Detect which cell encompasses the target text, then output its (x, y) center coordinate. 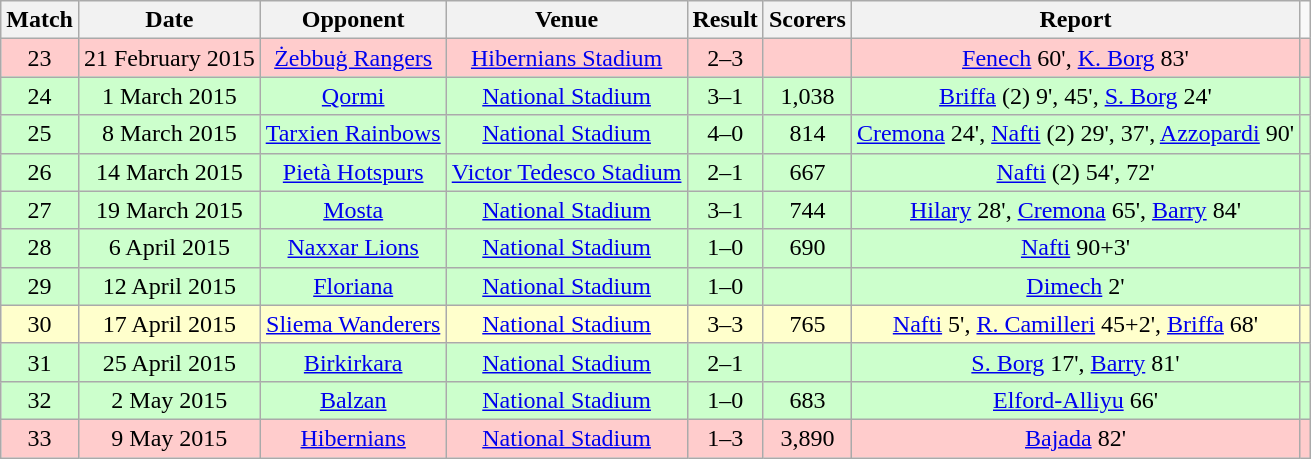
Cremona 24', Nafti (2) 29', 37', Azzopardi 90' (1075, 134)
29 (40, 286)
S. Borg 17', Barry 81' (1075, 362)
Hilary 28', Cremona 65', Barry 84' (1075, 210)
Tarxien Rainbows (353, 134)
814 (807, 134)
3,890 (807, 438)
Hibernians (353, 438)
Dimech 2' (1075, 286)
Date (169, 20)
24 (40, 96)
21 February 2015 (169, 58)
14 March 2015 (169, 172)
4–0 (725, 134)
Floriana (353, 286)
32 (40, 400)
765 (807, 324)
Naxxar Lions (353, 248)
26 (40, 172)
Fenech 60', K. Borg 83' (1075, 58)
25 (40, 134)
Bajada 82' (1075, 438)
Nafti 5', R. Camilleri 45+2', Briffa 68' (1075, 324)
Sliema Wanderers (353, 324)
Victor Tedesco Stadium (566, 172)
Nafti 90+3' (1075, 248)
Elford-Alliyu 66' (1075, 400)
8 March 2015 (169, 134)
Scorers (807, 20)
683 (807, 400)
2–3 (725, 58)
Briffa (2) 9', 45', S. Borg 24' (1075, 96)
Nafti (2) 54', 72' (1075, 172)
Venue (566, 20)
23 (40, 58)
Birkirkara (353, 362)
6 April 2015 (169, 248)
19 March 2015 (169, 210)
1,038 (807, 96)
33 (40, 438)
Hibernians Stadium (566, 58)
1–3 (725, 438)
Pietà Hotspurs (353, 172)
3–3 (725, 324)
Qormi (353, 96)
Match (40, 20)
744 (807, 210)
Report (1075, 20)
31 (40, 362)
1 March 2015 (169, 96)
Opponent (353, 20)
12 April 2015 (169, 286)
Balzan (353, 400)
667 (807, 172)
27 (40, 210)
Żebbuġ Rangers (353, 58)
9 May 2015 (169, 438)
30 (40, 324)
690 (807, 248)
Mosta (353, 210)
28 (40, 248)
17 April 2015 (169, 324)
Result (725, 20)
25 April 2015 (169, 362)
2 May 2015 (169, 400)
